Identify which cell holds the provided text, then report its [X, Y] central coordinate. 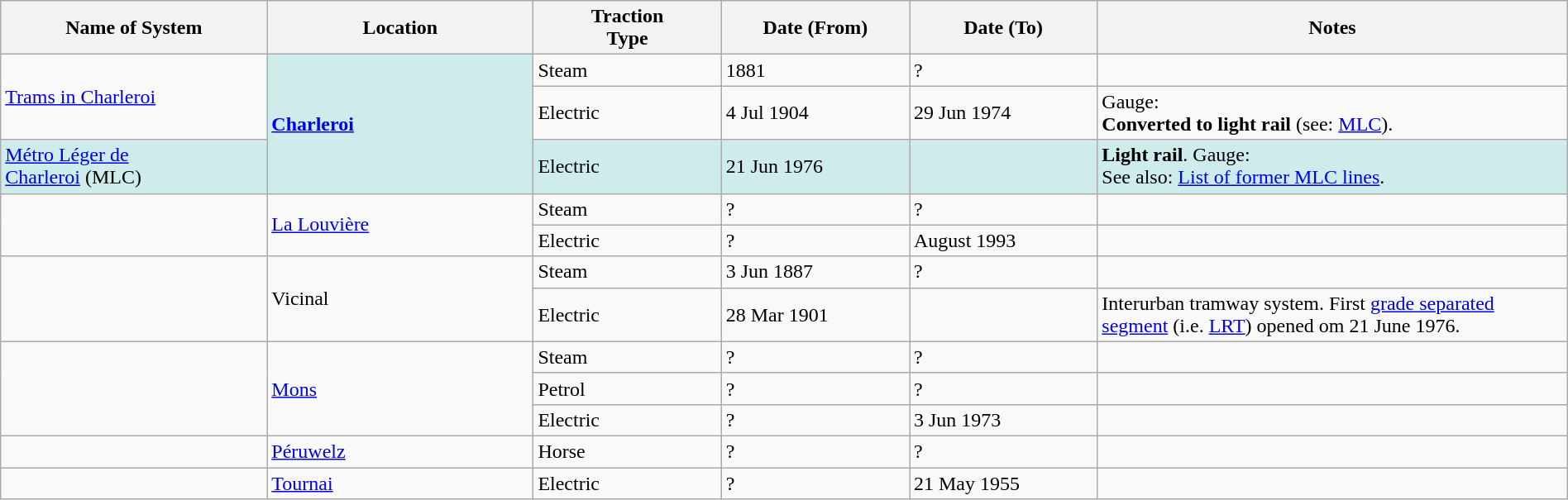
Charleroi [400, 124]
Mons [400, 388]
Métro Léger de Charleroi (MLC) [134, 167]
Trams in Charleroi [134, 98]
Tournai [400, 483]
Gauge: Converted to light rail (see: MLC). [1332, 112]
Name of System [134, 28]
1881 [815, 70]
Horse [627, 451]
21 May 1955 [1004, 483]
3 Jun 1973 [1004, 420]
Notes [1332, 28]
4 Jul 1904 [815, 112]
La Louvière [400, 225]
Vicinal [400, 299]
28 Mar 1901 [815, 314]
Date (To) [1004, 28]
21 Jun 1976 [815, 167]
Interurban tramway system. First grade separated segment (i.e. LRT) opened om 21 June 1976. [1332, 314]
August 1993 [1004, 240]
TractionType [627, 28]
Péruwelz [400, 451]
29 Jun 1974 [1004, 112]
Light rail. Gauge: See also: List of former MLC lines. [1332, 167]
Petrol [627, 388]
Location [400, 28]
3 Jun 1887 [815, 272]
Date (From) [815, 28]
